Detect which cell encompasses the target text, then output its [x, y] center coordinate. 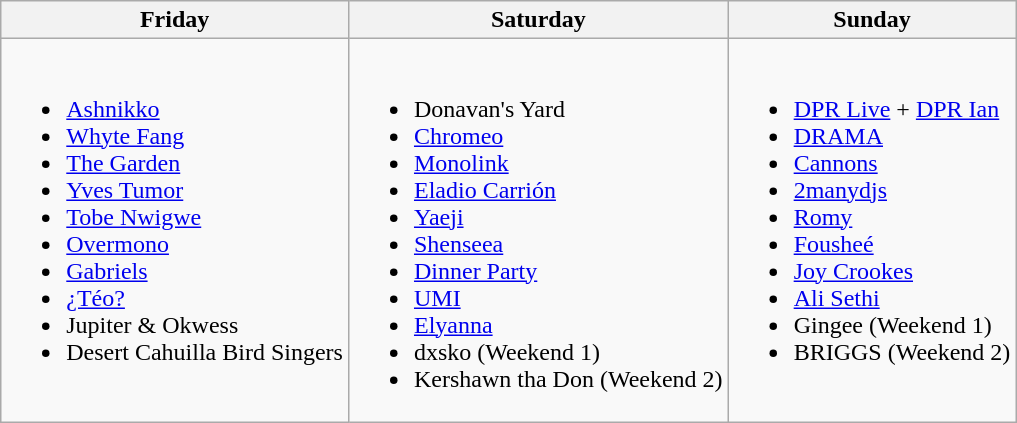
AshnikkoWhyte FangThe GardenYves TumorTobe NwigweOvermonoGabriels¿Téo?Jupiter & OkwessDesert Cahuilla Bird Singers [175, 230]
Sunday [872, 20]
Friday [175, 20]
Saturday [538, 20]
Donavan's YardChromeoMonolinkEladio CarriónYaejiShenseeaDinner PartyUMIElyannadxsko (Weekend 1)Kershawn tha Don (Weekend 2) [538, 230]
DPR Live + DPR IanDRAMACannons2manydjsRomyFousheéJoy CrookesAli SethiGingee (Weekend 1)BRIGGS (Weekend 2) [872, 230]
